Find where the given text appears and provide that cell's center as [X, Y] coordinate. 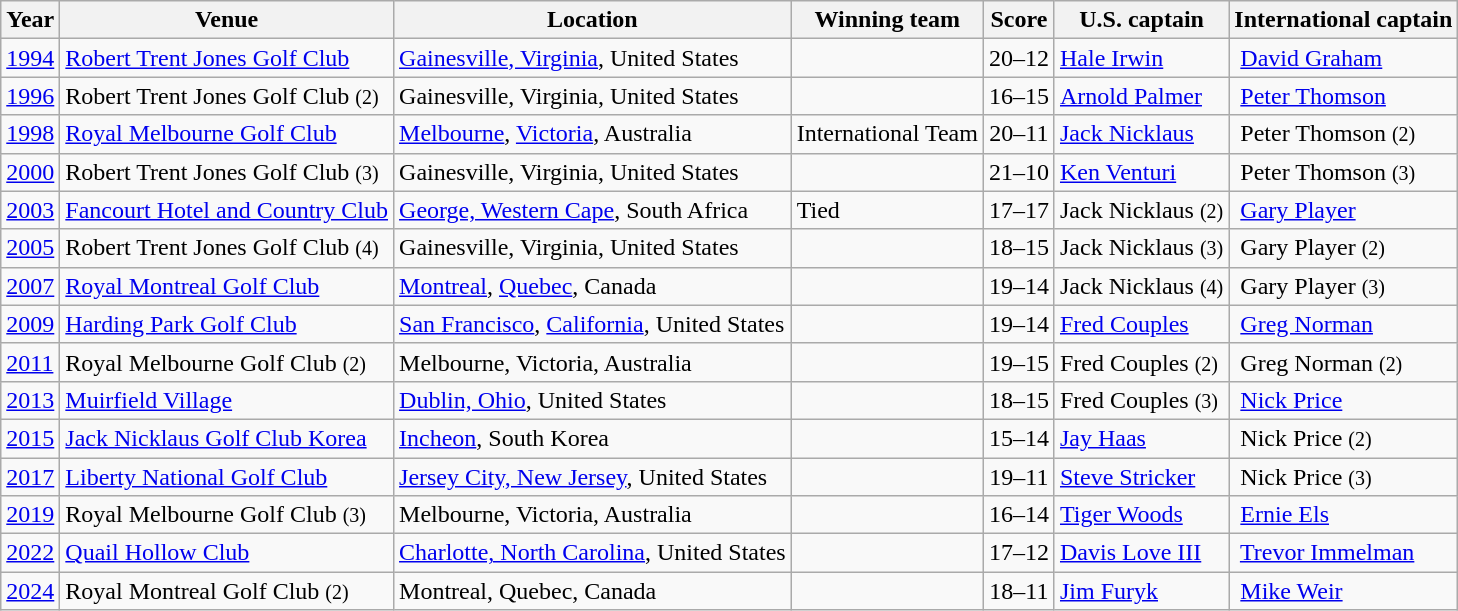
2009 [30, 324]
U.S. captain [1141, 20]
Liberty National Golf Club [227, 477]
Venue [227, 20]
Royal Melbourne Golf Club (2) [227, 362]
Incheon, South Korea [593, 438]
Jack Nicklaus (3) [1141, 248]
Score [1018, 20]
Gary Player (2) [1344, 248]
Royal Melbourne Golf Club [227, 134]
Davis Love III [1141, 553]
16–15 [1018, 96]
Fred Couples [1141, 324]
Greg Norman (2) [1344, 362]
Greg Norman [1344, 324]
17–17 [1018, 210]
Trevor Immelman [1344, 553]
Gary Player [1344, 210]
Muirfield Village [227, 400]
20–11 [1018, 134]
Jack Nicklaus (4) [1141, 286]
Hale Irwin [1141, 58]
Royal Montreal Golf Club [227, 286]
Location [593, 20]
19–15 [1018, 362]
Jack Nicklaus Golf Club Korea [227, 438]
International captain [1344, 20]
20–12 [1018, 58]
Royal Montreal Golf Club (2) [227, 591]
2011 [30, 362]
Robert Trent Jones Golf Club [227, 58]
2022 [30, 553]
Fred Couples (2) [1141, 362]
Dublin, Ohio, United States [593, 400]
Jack Nicklaus [1141, 134]
2019 [30, 515]
Robert Trent Jones Golf Club (4) [227, 248]
16–14 [1018, 515]
Jay Haas [1141, 438]
Steve Stricker [1141, 477]
Mike Weir [1344, 591]
18–11 [1018, 591]
Quail Hollow Club [227, 553]
2003 [30, 210]
2017 [30, 477]
Year [30, 20]
Gary Player (3) [1344, 286]
1994 [30, 58]
Jim Furyk [1141, 591]
19–11 [1018, 477]
Winning team [887, 20]
2000 [30, 172]
Arnold Palmer [1141, 96]
Peter Thomson (2) [1344, 134]
21–10 [1018, 172]
Harding Park Golf Club [227, 324]
2015 [30, 438]
Royal Melbourne Golf Club (3) [227, 515]
Nick Price (2) [1344, 438]
Robert Trent Jones Golf Club (2) [227, 96]
George, Western Cape, South Africa [593, 210]
2005 [30, 248]
1998 [30, 134]
Peter Thomson [1344, 96]
Robert Trent Jones Golf Club (3) [227, 172]
Tiger Woods [1141, 515]
2007 [30, 286]
Fred Couples (3) [1141, 400]
Nick Price (3) [1344, 477]
David Graham [1344, 58]
Fancourt Hotel and Country Club [227, 210]
2024 [30, 591]
17–12 [1018, 553]
Ernie Els [1344, 515]
Ken Venturi [1141, 172]
Jack Nicklaus (2) [1141, 210]
15–14 [1018, 438]
Jersey City, New Jersey, United States [593, 477]
International Team [887, 134]
2013 [30, 400]
Peter Thomson (3) [1344, 172]
San Francisco, California, United States [593, 324]
1996 [30, 96]
Tied [887, 210]
Charlotte, North Carolina, United States [593, 553]
Nick Price [1344, 400]
